Capture the cell that displays the provided text and extract its [X, Y] central coordinate. 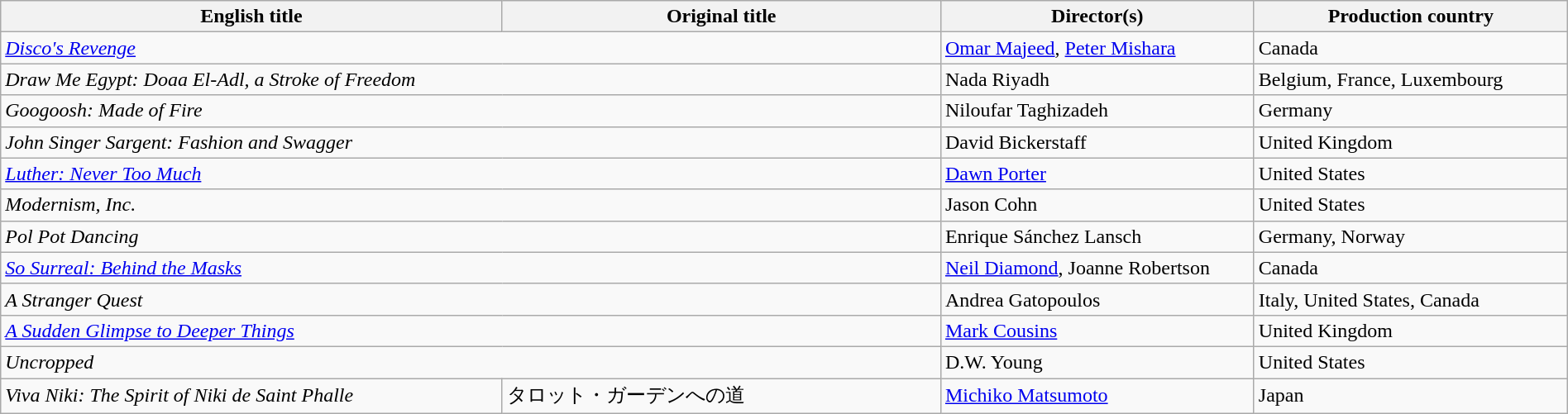
Disco's Revenge [471, 48]
Italy, United States, Canada [1411, 299]
So Surreal: Behind the Masks [471, 268]
タロット・ガーデンへの道 [721, 397]
Original title [721, 17]
Japan [1411, 397]
John Singer Sargent: Fashion and Swagger [471, 142]
Pol Pot Dancing [471, 236]
Neil Diamond, Joanne Robertson [1097, 268]
Mark Cousins [1097, 331]
English title [251, 17]
Production country [1411, 17]
Uncropped [471, 362]
D.W. Young [1097, 362]
Draw Me Egypt: Doaa El-Adl, a Stroke of Freedom [471, 79]
David Bickerstaff [1097, 142]
Niloufar Taghizadeh [1097, 111]
Luther: Never Too Much [471, 174]
Andrea Gatopoulos [1097, 299]
Nada Riyadh [1097, 79]
Viva Niki: The Spirit of Niki de Saint Phalle [251, 397]
Michiko Matsumoto [1097, 397]
Enrique Sánchez Lansch [1097, 236]
Modernism, Inc. [471, 205]
Germany [1411, 111]
Omar Majeed, Peter Mishara [1097, 48]
Googoosh: Made of Fire [471, 111]
Germany, Norway [1411, 236]
Belgium, France, Luxembourg [1411, 79]
A Sudden Glimpse to Deeper Things [471, 331]
Jason Cohn [1097, 205]
A Stranger Quest [471, 299]
Director(s) [1097, 17]
Dawn Porter [1097, 174]
